Provide the (x, y) coordinate of the cell's center where the given text is located.  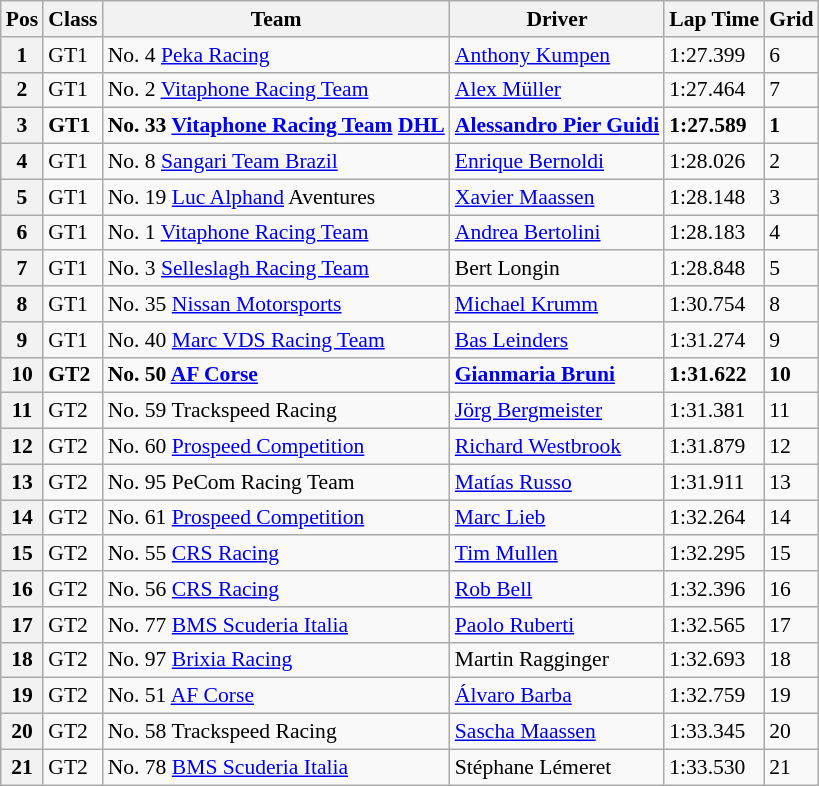
Álvaro Barba (557, 696)
No. 3 Selleslagh Racing Team (276, 269)
1:28.183 (714, 233)
1:33.530 (714, 767)
1:32.295 (714, 554)
1:28.026 (714, 162)
1:31.381 (714, 411)
Bert Longin (557, 269)
Enrique Bernoldi (557, 162)
Grid (792, 19)
Andrea Bertolini (557, 233)
Martin Ragginger (557, 660)
Marc Lieb (557, 518)
1:32.264 (714, 518)
No. 61 Prospeed Competition (276, 518)
1:32.759 (714, 696)
No. 35 Nissan Motorsports (276, 304)
Team (276, 19)
Sascha Maassen (557, 732)
Richard Westbrook (557, 447)
1:31.622 (714, 375)
Bas Leinders (557, 340)
No. 97 Brixia Racing (276, 660)
Xavier Maassen (557, 197)
Alessandro Pier Guidi (557, 126)
1:32.396 (714, 589)
1:27.589 (714, 126)
Michael Krumm (557, 304)
1:31.274 (714, 340)
No. 60 Prospeed Competition (276, 447)
No. 40 Marc VDS Racing Team (276, 340)
Class (72, 19)
No. 8 Sangari Team Brazil (276, 162)
1:32.693 (714, 660)
Alex Müller (557, 90)
Anthony Kumpen (557, 55)
Driver (557, 19)
No. 1 Vitaphone Racing Team (276, 233)
No. 58 Trackspeed Racing (276, 732)
No. 19 Luc Alphand Aventures (276, 197)
1:28.848 (714, 269)
Rob Bell (557, 589)
No. 77 BMS Scuderia Italia (276, 625)
No. 78 BMS Scuderia Italia (276, 767)
No. 33 Vitaphone Racing Team DHL (276, 126)
No. 95 PeCom Racing Team (276, 482)
1:33.345 (714, 732)
1:31.911 (714, 482)
1:30.754 (714, 304)
Lap Time (714, 19)
No. 50 AF Corse (276, 375)
No. 51 AF Corse (276, 696)
1:27.399 (714, 55)
Stéphane Lémeret (557, 767)
No. 55 CRS Racing (276, 554)
Tim Mullen (557, 554)
Paolo Ruberti (557, 625)
1:31.879 (714, 447)
Pos (22, 19)
No. 2 Vitaphone Racing Team (276, 90)
No. 59 Trackspeed Racing (276, 411)
No. 56 CRS Racing (276, 589)
Gianmaria Bruni (557, 375)
No. 4 Peka Racing (276, 55)
Matías Russo (557, 482)
1:32.565 (714, 625)
1:27.464 (714, 90)
1:28.148 (714, 197)
Jörg Bergmeister (557, 411)
